Extract the [X, Y] coordinate from the center of the cell holding the provided text.  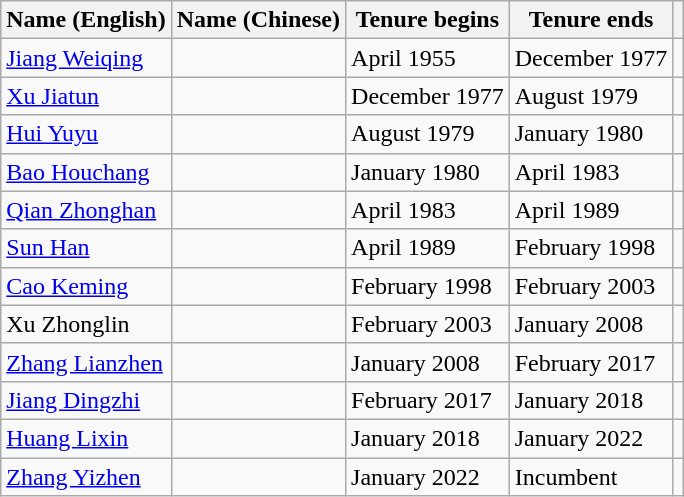
Xu Jiatun [86, 96]
Qian Zhonghan [86, 210]
April 1955 [428, 58]
Jiang Dingzhi [86, 400]
Tenure ends [591, 20]
Incumbent [591, 477]
Zhang Yizhen [86, 477]
Jiang Weiqing [86, 58]
Xu Zhonglin [86, 324]
Name (English) [86, 20]
Tenure begins [428, 20]
Huang Lixin [86, 438]
Name (Chinese) [258, 20]
Bao Houchang [86, 172]
Zhang Lianzhen [86, 362]
Cao Keming [86, 286]
Hui Yuyu [86, 134]
Sun Han [86, 248]
